Pinpoint the cell where the given text exists, returning its (x, y) midpoint coordinate. 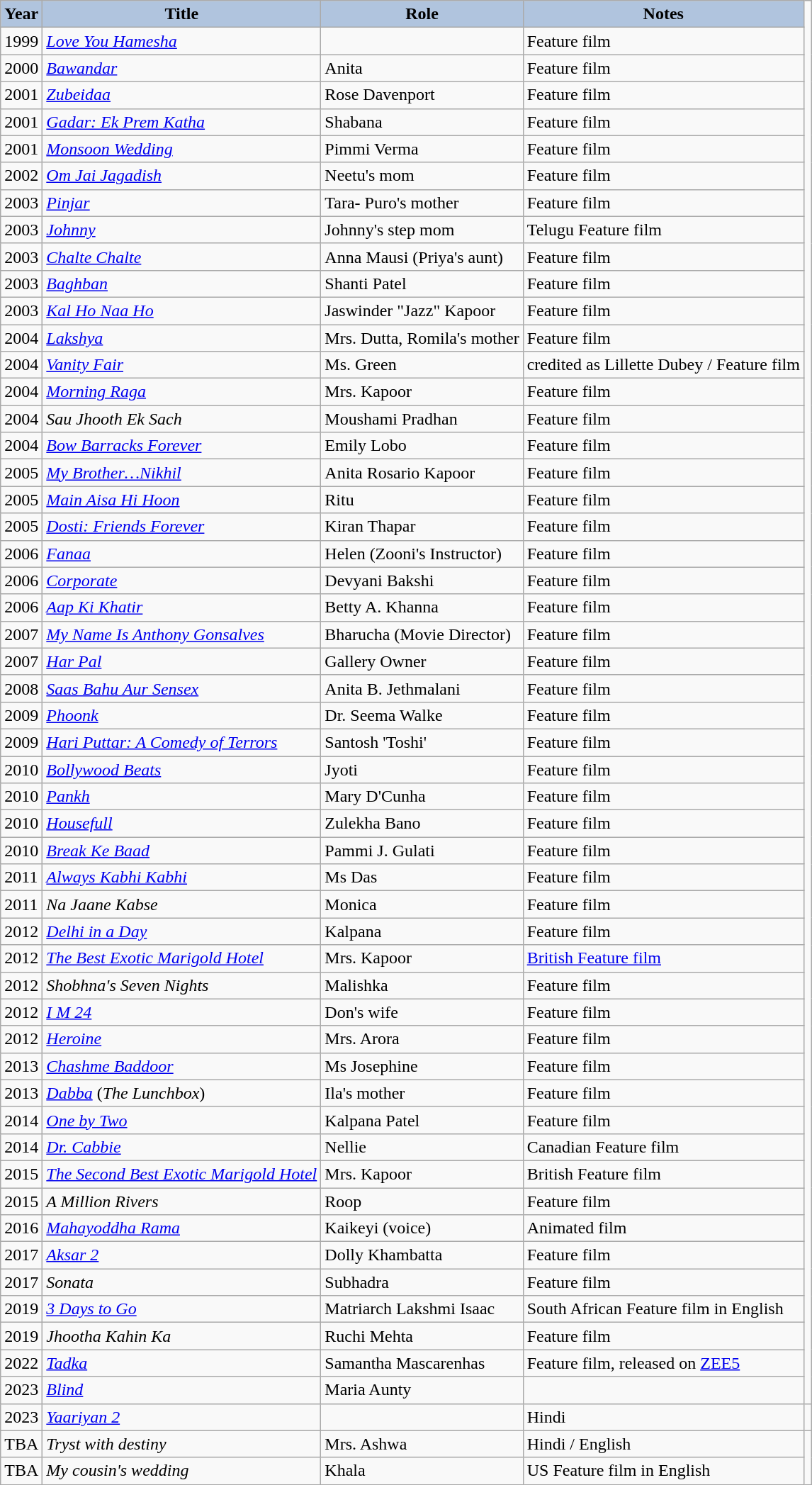
credited as Lillette Dubey / Feature film (663, 365)
2000 (21, 68)
Helen (Zooni's Instructor) (422, 554)
Matriarch Lakshmi Isaac (422, 1309)
Monica (422, 904)
Feature film, released on ZEE5 (663, 1363)
Sonata (181, 1282)
Ila's mother (422, 1093)
Hindi (663, 1417)
Heroine (181, 1039)
Pinjar (181, 203)
Chalte Chalte (181, 257)
Title (181, 14)
Phoonk (181, 715)
Nellie (422, 1147)
Vanity Fair (181, 365)
Khala (422, 1471)
2022 (21, 1363)
Bow Barracks Forever (181, 446)
Ms. Green (422, 365)
Tryst with destiny (181, 1444)
Om Jai Jagadish (181, 176)
1999 (21, 41)
Na Jaane Kabse (181, 904)
My Brother…Nikhil (181, 473)
Notes (663, 14)
Roop (422, 1201)
Always Kabhi Kabhi (181, 878)
Corporate (181, 581)
Subhadra (422, 1282)
Pankh (181, 797)
Baghban (181, 284)
Ritu (422, 500)
Ms Josephine (422, 1066)
Kalpana Patel (422, 1120)
Pammi J. Gulati (422, 851)
A Million Rivers (181, 1201)
2002 (21, 176)
Kiran Thapar (422, 527)
Har Pal (181, 661)
Telugu Feature film (663, 230)
Year (21, 14)
Aksar 2 (181, 1255)
Don's wife (422, 1012)
Pimmi Verma (422, 149)
Tara- Puro's mother (422, 203)
Saas Bahu Aur Sensex (181, 688)
Ruchi Mehta (422, 1336)
Dolly Khambatta (422, 1255)
Anita Rosario Kapoor (422, 473)
Canadian Feature film (663, 1147)
US Feature film in English (663, 1471)
Lakshya (181, 338)
Zubeidaa (181, 95)
South African Feature film in English (663, 1309)
Zulekha Bano (422, 824)
Betty A. Khanna (422, 607)
Yaariyan 2 (181, 1417)
Bharucha (Movie Director) (422, 634)
Shabana (422, 122)
Mrs. Arora (422, 1039)
Love You Hamesha (181, 41)
Kaikeyi (voice) (422, 1228)
Jhootha Kahin Ka (181, 1336)
Moushami Pradhan (422, 419)
Bollywood Beats (181, 769)
Rose Davenport (422, 95)
Tadka (181, 1363)
Santosh 'Toshi' (422, 742)
Monsoon Wedding (181, 149)
Main Aisa Hi Hoon (181, 500)
Hari Puttar: A Comedy of Terrors (181, 742)
Devyani Bakshi (422, 581)
The Best Exotic Marigold Hotel (181, 958)
Maria Aunty (422, 1390)
Fanaa (181, 554)
Dr. Cabbie (181, 1147)
Dosti: Friends Forever (181, 527)
Break Ke Baad (181, 851)
Anna Mausi (Priya's aunt) (422, 257)
Shobhna's Seven Nights (181, 985)
Animated film (663, 1228)
Mrs. Dutta, Romila's mother (422, 338)
The Second Best Exotic Marigold Hotel (181, 1174)
Kal Ho Naa Ho (181, 310)
Gallery Owner (422, 661)
Aap Ki Khatir (181, 607)
Ms Das (422, 878)
Dr. Seema Walke (422, 715)
Sau Jhooth Ek Sach (181, 419)
Neetu's mom (422, 176)
Bawandar (181, 68)
My cousin's wedding (181, 1471)
Samantha Mascarenhas (422, 1363)
One by Two (181, 1120)
Hindi / English (663, 1444)
Anita B. Jethmalani (422, 688)
Malishka (422, 985)
Dabba (The Lunchbox) (181, 1093)
Johnny's step mom (422, 230)
Mrs. Ashwa (422, 1444)
Jyoti (422, 769)
Shanti Patel (422, 284)
3 Days to Go (181, 1309)
Morning Raga (181, 392)
Chashme Baddoor (181, 1066)
2008 (21, 688)
Gadar: Ek Prem Katha (181, 122)
2016 (21, 1228)
Delhi in a Day (181, 931)
Jaswinder "Jazz" Kapoor (422, 310)
Johnny (181, 230)
I M 24 (181, 1012)
Emily Lobo (422, 446)
Mahayoddha Rama (181, 1228)
Housefull (181, 824)
Blind (181, 1390)
Role (422, 14)
Anita (422, 68)
Mary D'Cunha (422, 797)
My Name Is Anthony Gonsalves (181, 634)
Kalpana (422, 931)
